Output the [X, Y] coordinate of the center of the cell containing the given text.  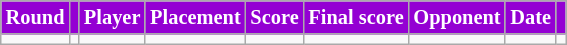
Score [275, 17]
Opponent [458, 17]
Date [530, 17]
Final score [356, 17]
Placement [195, 17]
Round [36, 17]
Player [112, 17]
